Determine the [x, y] coordinate at the center of the cell enclosing the given text.  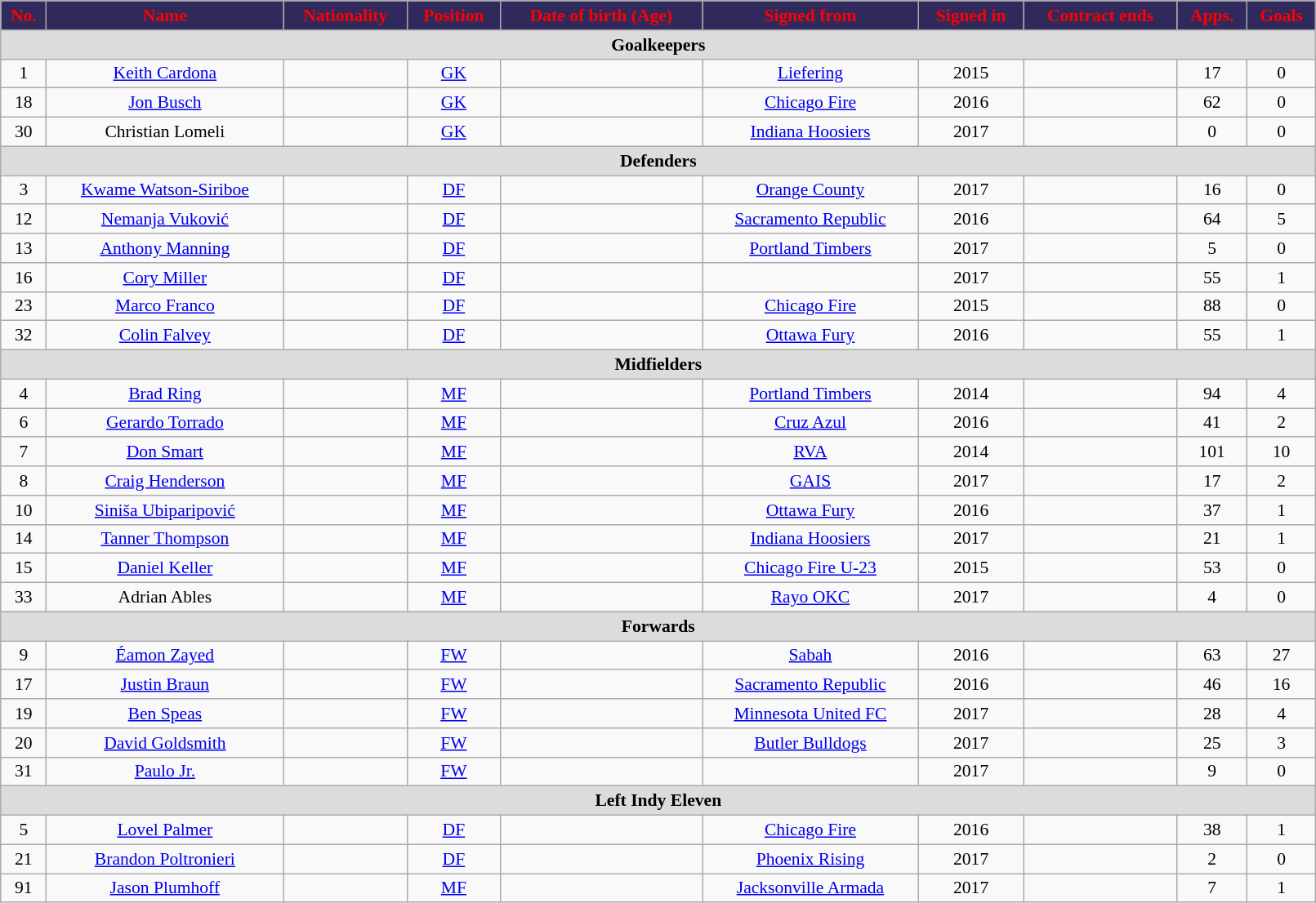
Ben Speas [165, 714]
62 [1212, 103]
15 [24, 568]
Colin Falvey [165, 336]
25 [1212, 743]
14 [24, 539]
Goals [1281, 16]
18 [24, 103]
David Goldsmith [165, 743]
Phoenix Rising [810, 859]
Don Smart [165, 452]
63 [1212, 656]
Signed in [970, 16]
Signed from [810, 16]
Defenders [658, 161]
101 [1212, 452]
23 [24, 306]
Cory Miller [165, 278]
31 [24, 772]
GAIS [810, 481]
Butler Bulldogs [810, 743]
Anthony Manning [165, 248]
Daniel Keller [165, 568]
46 [1212, 685]
Sabah [810, 656]
Contract ends [1100, 16]
Adrian Ables [165, 598]
Name [165, 16]
RVA [810, 452]
37 [1212, 510]
Forwards [658, 626]
Rayo OKC [810, 598]
91 [24, 888]
Apps. [1212, 16]
Position [454, 16]
38 [1212, 830]
Brad Ring [165, 394]
Paulo Jr. [165, 772]
Gerardo Torrado [165, 423]
12 [24, 220]
30 [24, 132]
88 [1212, 306]
Nationality [346, 16]
Jon Busch [165, 103]
Siniša Ubiparipović [165, 510]
Éamon Zayed [165, 656]
Left Indy Eleven [658, 801]
Date of birth (Age) [601, 16]
Orange County [810, 190]
64 [1212, 220]
Liefering [810, 73]
Goalkeepers [658, 45]
Lovel Palmer [165, 830]
28 [1212, 714]
No. [24, 16]
Brandon Poltronieri [165, 859]
Tanner Thompson [165, 539]
94 [1212, 394]
Midfielders [658, 365]
20 [24, 743]
33 [24, 598]
53 [1212, 568]
6 [24, 423]
Nemanja Vuković [165, 220]
Chicago Fire U-23 [810, 568]
27 [1281, 656]
Justin Braun [165, 685]
Christian Lomeli [165, 132]
Cruz Azul [810, 423]
Jason Plumhoff [165, 888]
Craig Henderson [165, 481]
Jacksonville Armada [810, 888]
8 [24, 481]
Marco Franco [165, 306]
Keith Cardona [165, 73]
Minnesota United FC [810, 714]
41 [1212, 423]
19 [24, 714]
32 [24, 336]
Kwame Watson-Siriboe [165, 190]
13 [24, 248]
